Scan for the cell matching the given text and deliver its (X, Y) coordinate at center. 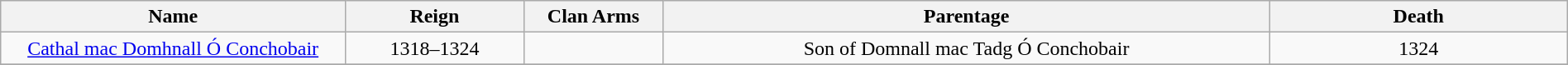
Clan Arms (594, 17)
1324 (1418, 48)
Reign (435, 17)
Name (174, 17)
Death (1418, 17)
1318–1324 (435, 48)
Parentage (967, 17)
Cathal mac Domhnall Ó Conchobair (174, 48)
Son of Domnall mac Tadg Ó Conchobair (967, 48)
